Identify which cell holds the provided text, then report its (x, y) central coordinate. 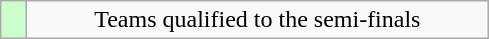
Teams qualified to the semi-finals (258, 20)
